Find where the given text appears and provide that cell's center as (X, Y) coordinate. 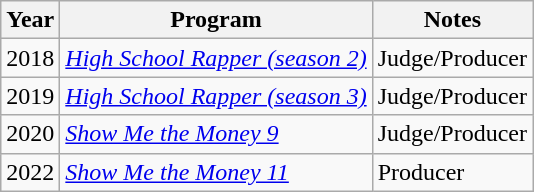
2019 (30, 96)
Program (216, 20)
High School Rapper (season 2) (216, 58)
2020 (30, 134)
Show Me the Money 9 (216, 134)
Notes (452, 20)
Producer (452, 172)
Year (30, 20)
2022 (30, 172)
Show Me the Money 11 (216, 172)
2018 (30, 58)
High School Rapper (season 3) (216, 96)
